Find where the given text appears and provide that cell's center as [X, Y] coordinate. 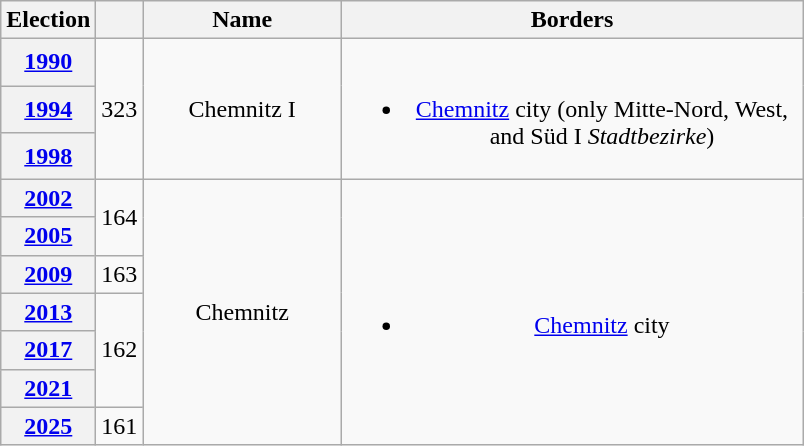
162 [120, 350]
2021 [48, 388]
2005 [48, 236]
164 [120, 217]
163 [120, 274]
2017 [48, 350]
Chemnitz [242, 312]
Chemnitz I [242, 109]
1990 [48, 62]
Name [242, 20]
Chemnitz city (only Mitte-Nord, West, and Süd I Stadtbezirke) [572, 109]
161 [120, 426]
2009 [48, 274]
Election [48, 20]
2025 [48, 426]
Borders [572, 20]
323 [120, 109]
1998 [48, 156]
2013 [48, 312]
1994 [48, 110]
Chemnitz city [572, 312]
2002 [48, 198]
